Locate the cell with the specified text and output its (x, y) center coordinate. 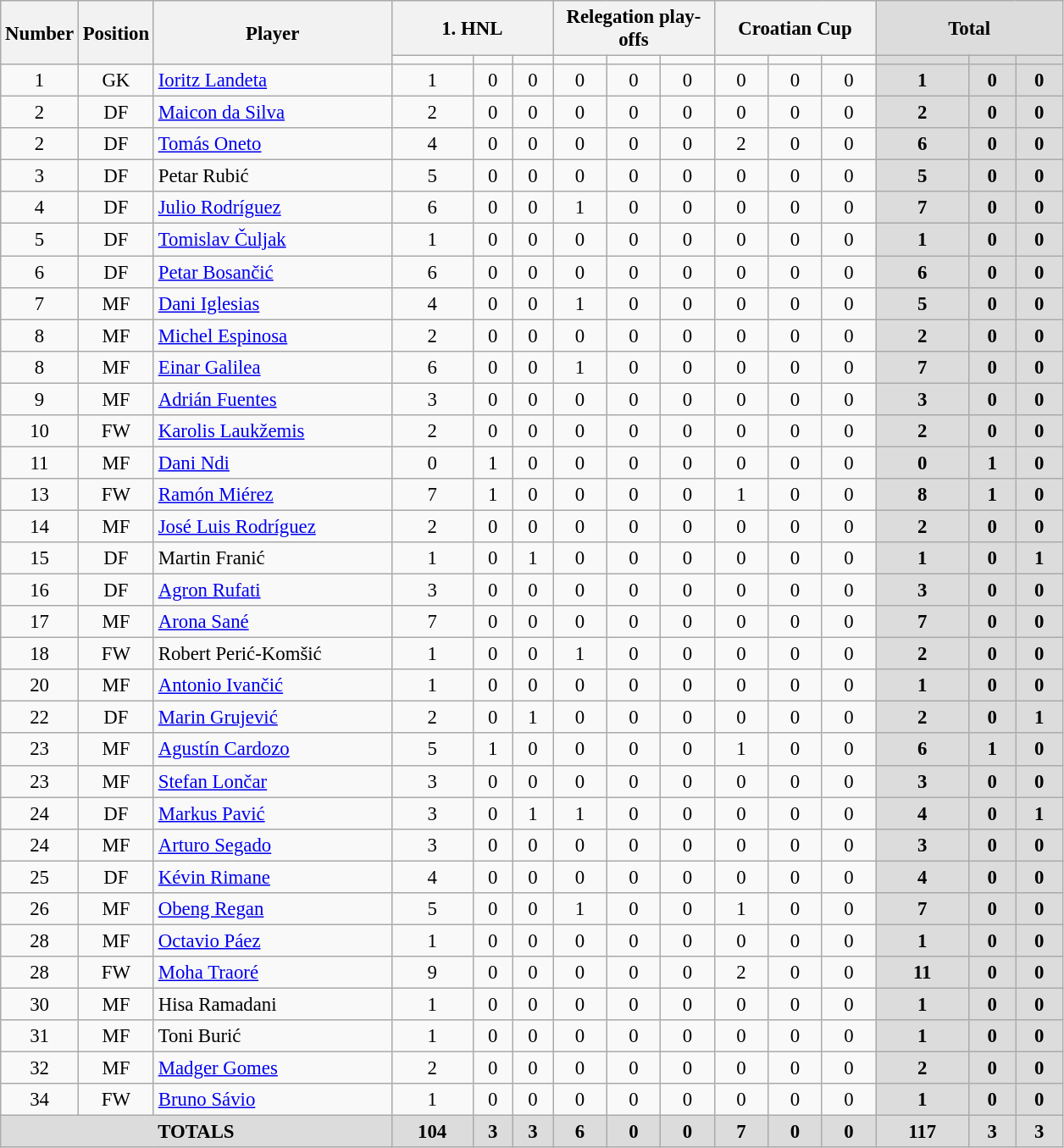
Total (969, 29)
Markus Pavić (273, 813)
Croatian Cup (795, 29)
32 (40, 1068)
13 (40, 495)
Position (115, 32)
26 (40, 909)
Bruno Sávio (273, 1100)
TOTALS (197, 1132)
Number (40, 32)
Petar Rubić (273, 176)
Octavio Páez (273, 940)
GK (115, 80)
Adrián Fuentes (273, 399)
Hisa Ramadani (273, 1004)
Toni Burić (273, 1036)
Tomás Oneto (273, 144)
Dani Iglesias (273, 303)
Maicon da Silva (273, 113)
25 (40, 877)
22 (40, 718)
Player (273, 32)
Einar Galilea (273, 367)
34 (40, 1100)
14 (40, 526)
Stefan Lončar (273, 781)
Julio Rodríguez (273, 208)
31 (40, 1036)
Agron Rufati (273, 591)
20 (40, 685)
Ramón Miérez (273, 495)
Antonio Ivančić (273, 685)
Marin Grujević (273, 718)
Kévin Rimane (273, 877)
Arona Sané (273, 622)
1. HNL (473, 29)
Obeng Regan (273, 909)
Tomislav Čuljak (273, 240)
Karolis Laukžemis (273, 431)
José Luis Rodríguez (273, 526)
15 (40, 558)
Michel Espinosa (273, 336)
117 (923, 1132)
Moha Traoré (273, 973)
Ioritz Landeta (273, 80)
Agustín Cardozo (273, 750)
Madger Gomes (273, 1068)
16 (40, 591)
Arturo Segado (273, 845)
30 (40, 1004)
Robert Perić-Komšić (273, 654)
Martin Franić (273, 558)
Petar Bosančić (273, 272)
10 (40, 431)
104 (432, 1132)
18 (40, 654)
Dani Ndi (273, 463)
Relegation play-offs (634, 29)
17 (40, 622)
